Provide the [x, y] coordinate of the cell's center where the given text is located.  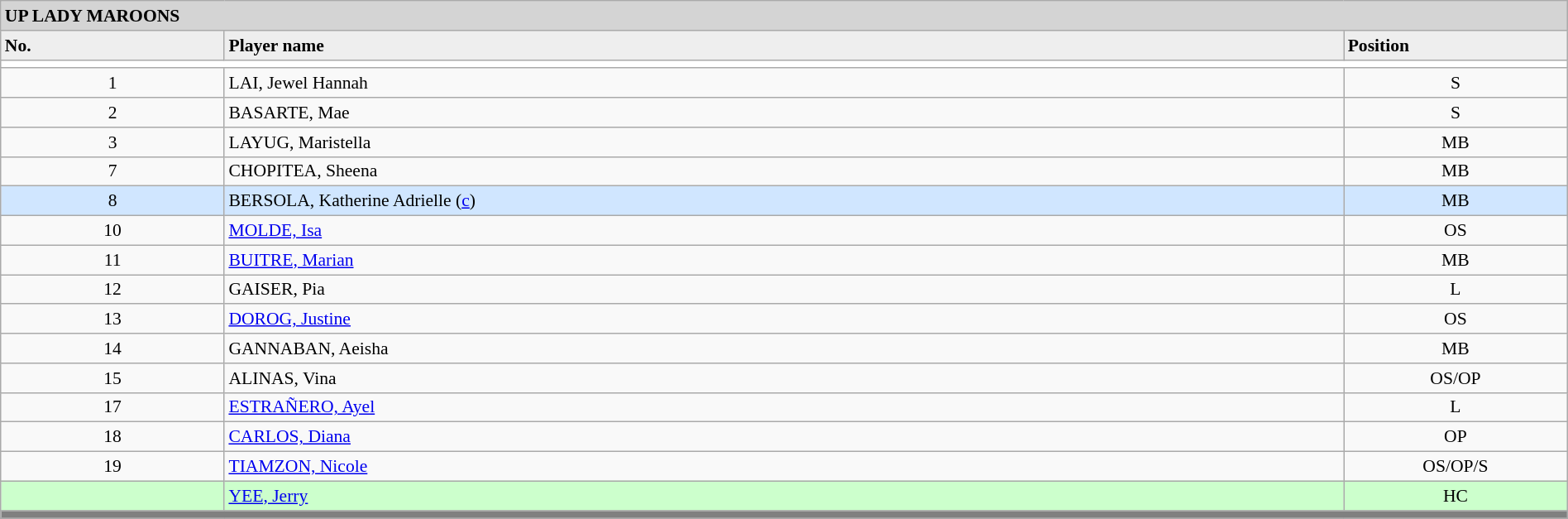
12 [112, 290]
3 [112, 142]
LAI, Jewel Hannah [784, 84]
2 [112, 113]
GAISER, Pia [784, 290]
OS/OP/S [1456, 467]
UP LADY MAROONS [784, 16]
MOLDE, Isa [784, 231]
No. [112, 46]
LAYUG, Maristella [784, 142]
DOROG, Justine [784, 320]
13 [112, 320]
OS/OP [1456, 378]
BASARTE, Mae [784, 113]
GANNABAN, Aeisha [784, 348]
1 [112, 84]
8 [112, 201]
10 [112, 231]
17 [112, 407]
OP [1456, 437]
YEE, Jerry [784, 496]
Position [1456, 46]
TIAMZON, Nicole [784, 467]
15 [112, 378]
11 [112, 260]
CHOPITEA, Sheena [784, 171]
ESTRAÑERO, Ayel [784, 407]
BUITRE, Marian [784, 260]
19 [112, 467]
ALINAS, Vina [784, 378]
BERSOLA, Katherine Adrielle (c) [784, 201]
18 [112, 437]
14 [112, 348]
7 [112, 171]
Player name [784, 46]
HC [1456, 496]
CARLOS, Diana [784, 437]
